Return [x, y] of the center of cell containing provided text 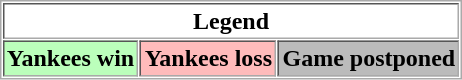
Game postponed [369, 58]
Legend [230, 21]
Yankees loss [208, 58]
Yankees win [70, 58]
